Detect which cell encompasses the target text, then output its (X, Y) center coordinate. 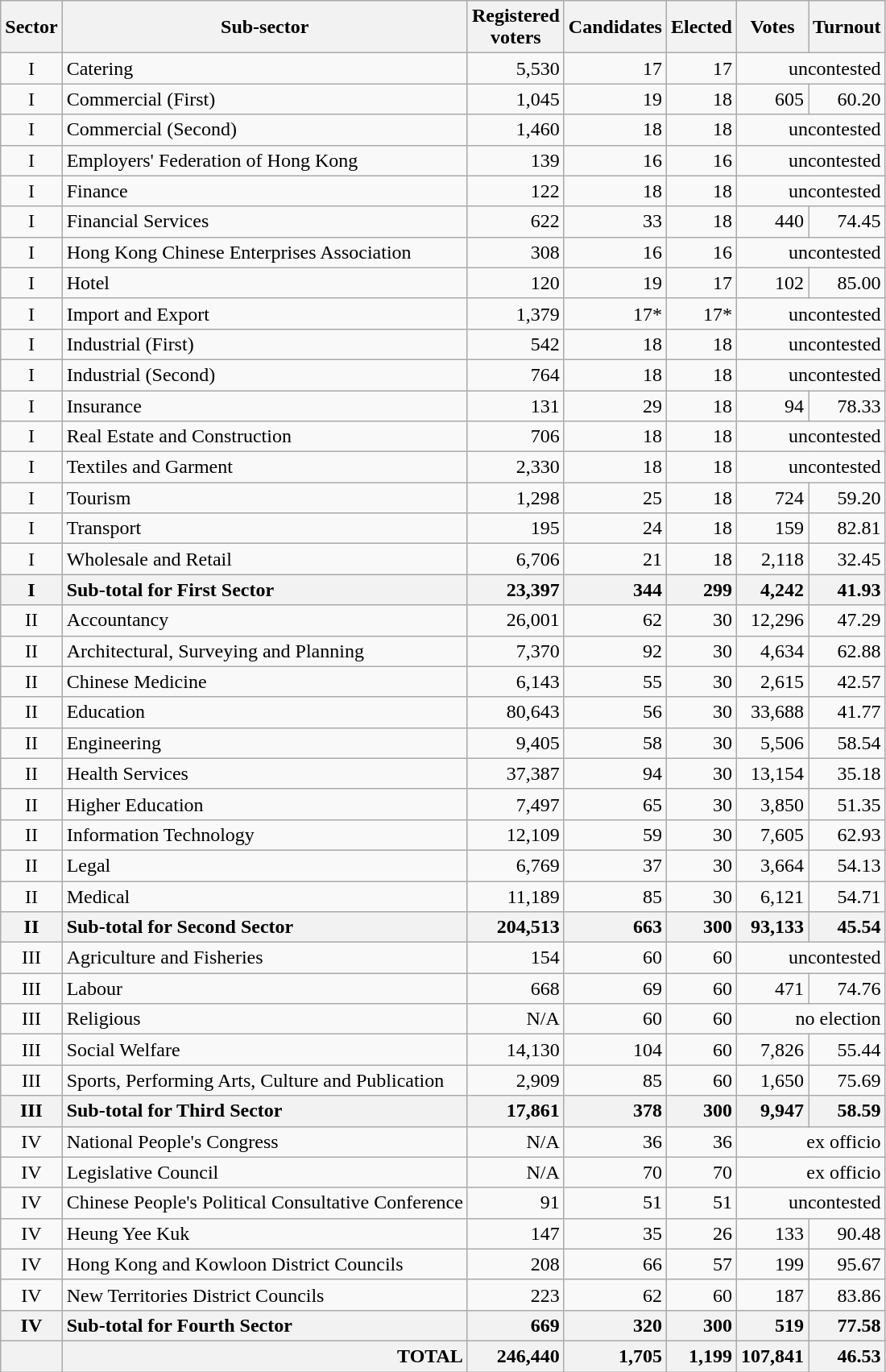
1,379 (515, 313)
Turnout (847, 27)
New Territories District Councils (264, 1295)
Sector (31, 27)
Hotel (264, 283)
Real Estate and Construction (264, 437)
85.00 (847, 283)
42.57 (847, 682)
Transport (264, 528)
Registeredvoters (515, 27)
724 (772, 498)
62.88 (847, 651)
208 (515, 1264)
54.13 (847, 865)
Sub-total for Second Sector (264, 927)
54.71 (847, 897)
668 (515, 989)
2,909 (515, 1080)
7,497 (515, 804)
139 (515, 160)
669 (515, 1325)
Health Services (264, 773)
159 (772, 528)
69 (615, 989)
14,130 (515, 1050)
764 (515, 375)
41.77 (847, 712)
605 (772, 99)
Insurance (264, 405)
133 (772, 1233)
74.76 (847, 989)
Wholesale and Retail (264, 559)
no election (810, 1019)
65 (615, 804)
58.54 (847, 743)
Social Welfare (264, 1050)
Agriculture and Fisheries (264, 958)
663 (615, 927)
55 (615, 682)
Commercial (Second) (264, 130)
12,109 (515, 835)
Heung Yee Kuk (264, 1233)
5,530 (515, 68)
Import and Export (264, 313)
93,133 (772, 927)
37,387 (515, 773)
Catering (264, 68)
83.86 (847, 1295)
204,513 (515, 927)
519 (772, 1325)
147 (515, 1233)
320 (615, 1325)
41.93 (847, 590)
7,605 (772, 835)
Labour (264, 989)
90.48 (847, 1233)
23,397 (515, 590)
Education (264, 712)
Sub-total for First Sector (264, 590)
13,154 (772, 773)
5,506 (772, 743)
7,826 (772, 1050)
2,615 (772, 682)
2,118 (772, 559)
35 (615, 1233)
102 (772, 283)
82.81 (847, 528)
Sub-total for Third Sector (264, 1111)
Votes (772, 27)
12,296 (772, 620)
59 (615, 835)
104 (615, 1050)
Medical (264, 897)
51.35 (847, 804)
Commercial (First) (264, 99)
33,688 (772, 712)
Chinese People's Political Consultative Conference (264, 1203)
Textiles and Garment (264, 467)
308 (515, 252)
Architectural, Surveying and Planning (264, 651)
122 (515, 191)
95.67 (847, 1264)
66 (615, 1264)
542 (515, 344)
195 (515, 528)
1,650 (772, 1080)
1,460 (515, 130)
6,143 (515, 682)
9,405 (515, 743)
Tourism (264, 498)
24 (615, 528)
Sports, Performing Arts, Culture and Publication (264, 1080)
Legal (264, 865)
55.44 (847, 1050)
92 (615, 651)
57 (701, 1264)
246,440 (515, 1356)
187 (772, 1295)
622 (515, 222)
Accountancy (264, 620)
35.18 (847, 773)
Elected (701, 27)
11,189 (515, 897)
440 (772, 222)
29 (615, 405)
107,841 (772, 1356)
Sub-total for Fourth Sector (264, 1325)
1,298 (515, 498)
1,045 (515, 99)
77.58 (847, 1325)
75.69 (847, 1080)
80,643 (515, 712)
3,850 (772, 804)
TOTAL (264, 1356)
Candidates (615, 27)
Sub-sector (264, 27)
Industrial (Second) (264, 375)
6,769 (515, 865)
Finance (264, 191)
Information Technology (264, 835)
33 (615, 222)
Industrial (First) (264, 344)
56 (615, 712)
1,199 (701, 1356)
91 (515, 1203)
299 (701, 590)
26 (701, 1233)
National People's Congress (264, 1142)
Chinese Medicine (264, 682)
4,634 (772, 651)
59.20 (847, 498)
223 (515, 1295)
378 (615, 1111)
45.54 (847, 927)
120 (515, 283)
Religious (264, 1019)
9,947 (772, 1111)
21 (615, 559)
706 (515, 437)
471 (772, 989)
58.59 (847, 1111)
7,370 (515, 651)
1,705 (615, 1356)
6,121 (772, 897)
17,861 (515, 1111)
Engineering (264, 743)
2,330 (515, 467)
26,001 (515, 620)
25 (615, 498)
Hong Kong and Kowloon District Councils (264, 1264)
199 (772, 1264)
Higher Education (264, 804)
47.29 (847, 620)
4,242 (772, 590)
37 (615, 865)
344 (615, 590)
131 (515, 405)
Financial Services (264, 222)
78.33 (847, 405)
Hong Kong Chinese Enterprises Association (264, 252)
Legislative Council (264, 1172)
74.45 (847, 222)
Employers' Federation of Hong Kong (264, 160)
62.93 (847, 835)
6,706 (515, 559)
58 (615, 743)
154 (515, 958)
32.45 (847, 559)
60.20 (847, 99)
3,664 (772, 865)
46.53 (847, 1356)
